Search for the cell housing the specified text and yield its (X, Y) center coordinate. 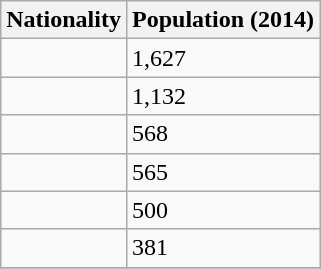
Nationality (64, 20)
500 (222, 210)
381 (222, 248)
568 (222, 134)
1,627 (222, 58)
1,132 (222, 96)
565 (222, 172)
Population (2014) (222, 20)
